Determine the [x, y] coordinate at the center of the cell enclosing the given text.  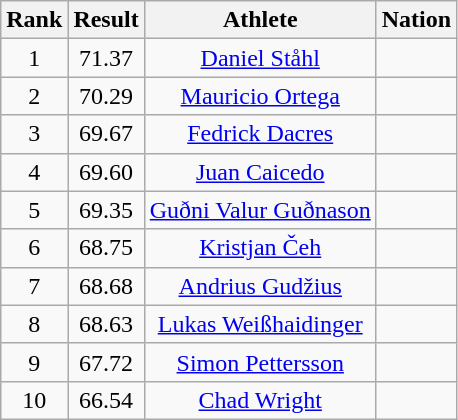
Rank [34, 20]
Lukas Weißhaidinger [260, 324]
Mauricio Ortega [260, 96]
Juan Caicedo [260, 172]
Fedrick Dacres [260, 134]
68.63 [106, 324]
70.29 [106, 96]
69.35 [106, 210]
Kristjan Čeh [260, 248]
Simon Pettersson [260, 362]
68.68 [106, 286]
68.75 [106, 248]
69.67 [106, 134]
Athlete [260, 20]
Guðni Valur Guðnason [260, 210]
Chad Wright [260, 400]
71.37 [106, 58]
10 [34, 400]
6 [34, 248]
3 [34, 134]
4 [34, 172]
1 [34, 58]
69.60 [106, 172]
8 [34, 324]
7 [34, 286]
Nation [416, 20]
9 [34, 362]
66.54 [106, 400]
Daniel Ståhl [260, 58]
Andrius Gudžius [260, 286]
5 [34, 210]
67.72 [106, 362]
Result [106, 20]
2 [34, 96]
